Output the (X, Y) coordinate of the center of the cell containing the given text.  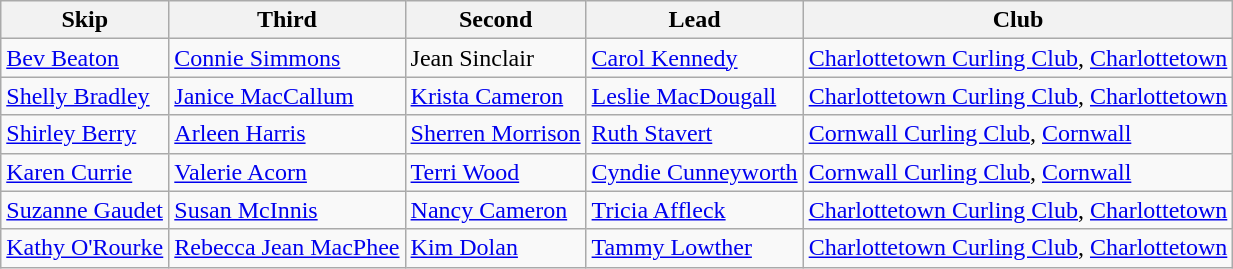
Skip (85, 20)
Leslie MacDougall (694, 96)
Nancy Cameron (496, 210)
Karen Currie (85, 172)
Krista Cameron (496, 96)
Susan McInnis (287, 210)
Sherren Morrison (496, 134)
Suzanne Gaudet (85, 210)
Lead (694, 20)
Shirley Berry (85, 134)
Second (496, 20)
Kim Dolan (496, 248)
Connie Simmons (287, 58)
Tammy Lowther (694, 248)
Third (287, 20)
Valerie Acorn (287, 172)
Ruth Stavert (694, 134)
Jean Sinclair (496, 58)
Rebecca Jean MacPhee (287, 248)
Shelly Bradley (85, 96)
Carol Kennedy (694, 58)
Club (1018, 20)
Bev Beaton (85, 58)
Tricia Affleck (694, 210)
Cyndie Cunneyworth (694, 172)
Kathy O'Rourke (85, 248)
Janice MacCallum (287, 96)
Terri Wood (496, 172)
Arleen Harris (287, 134)
